Return (X, Y) of the center of cell containing provided text 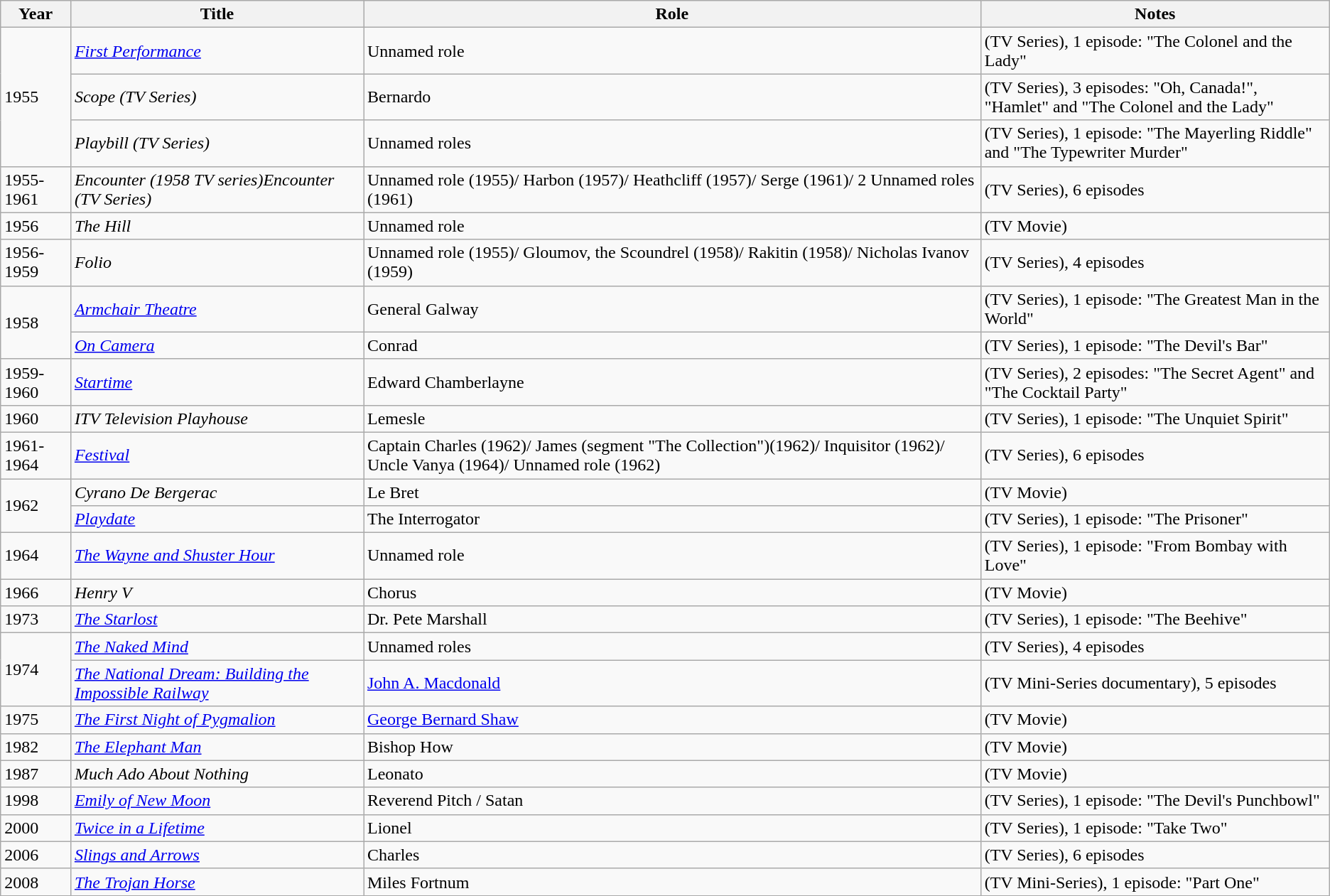
1955-1961 (36, 189)
Festival (217, 455)
The Hill (217, 226)
Miles Fortnum (672, 882)
1959-1960 (36, 382)
2008 (36, 882)
1961-1964 (36, 455)
Unnamed role (1955)/ Harbon (1957)/ Heathcliff (1957)/ Serge (1961)/ 2 Unnamed roles (1961) (672, 189)
(TV Series), 2 episodes: "The Secret Agent" and "The Cocktail Party" (1155, 382)
The Elephant Man (217, 747)
Startime (217, 382)
Slings and Arrows (217, 855)
George Bernard Shaw (672, 720)
First Performance (217, 51)
Chorus (672, 593)
(TV Series), 1 episode: "The Mayerling Riddle" and "The Typewriter Murder" (1155, 144)
1974 (36, 669)
(TV Series), 1 episode: "Take Two" (1155, 828)
Much Ado About Nothing (217, 774)
(TV Series), 1 episode: "The Devil's Punchbowl" (1155, 801)
Scope (TV Series) (217, 97)
2000 (36, 828)
ITV Television Playhouse (217, 419)
(TV Mini-Series), 1 episode: "Part One" (1155, 882)
(TV Mini-Series documentary), 5 episodes (1155, 684)
Lemesle (672, 419)
Encounter (1958 TV series)Encounter (TV Series) (217, 189)
Lionel (672, 828)
1958 (36, 323)
General Galway (672, 308)
Le Bret (672, 492)
The Wayne and Shuster Hour (217, 556)
Notes (1155, 14)
The Naked Mind (217, 647)
Bernardo (672, 97)
Playdate (217, 519)
Role (672, 14)
1998 (36, 801)
Cyrano De Bergerac (217, 492)
(TV Series), 1 episode: "The Devil's Bar" (1155, 345)
1955 (36, 97)
John A. Macdonald (672, 684)
Twice in a Lifetime (217, 828)
Year (36, 14)
1956-1959 (36, 263)
1987 (36, 774)
1966 (36, 593)
1960 (36, 419)
Conrad (672, 345)
(TV Series), 1 episode: "The Colonel and the Lady" (1155, 51)
Playbill (TV Series) (217, 144)
Reverend Pitch / Satan (672, 801)
1975 (36, 720)
On Camera (217, 345)
Captain Charles (1962)/ James (segment "The Collection")(1962)/ Inquisitor (1962)/ Uncle Vanya (1964)/ Unnamed role (1962) (672, 455)
(TV Series), 1 episode: "The Beehive" (1155, 620)
(TV Series), 3 episodes: "Oh, Canada!", "Hamlet" and "The Colonel and the Lady" (1155, 97)
Emily of New Moon (217, 801)
1982 (36, 747)
Henry V (217, 593)
(TV Series), 1 episode: "The Greatest Man in the World" (1155, 308)
The First Night of Pygmalion (217, 720)
The Trojan Horse (217, 882)
The National Dream: Building the Impossible Railway (217, 684)
(TV Series), 1 episode: "From Bombay with Love" (1155, 556)
Bishop How (672, 747)
Edward Chamberlayne (672, 382)
(TV Series), 1 episode: "The Prisoner" (1155, 519)
1973 (36, 620)
1956 (36, 226)
Leonato (672, 774)
Armchair Theatre (217, 308)
Folio (217, 263)
The Starlost (217, 620)
(TV Series), 1 episode: "The Unquiet Spirit" (1155, 419)
Charles (672, 855)
Dr. Pete Marshall (672, 620)
The Interrogator (672, 519)
Title (217, 14)
1964 (36, 556)
1962 (36, 506)
Unnamed role (1955)/ Gloumov, the Scoundrel (1958)/ Rakitin (1958)/ Nicholas Ivanov (1959) (672, 263)
2006 (36, 855)
